Extract the [x, y] coordinate from the center of the cell holding the provided text.  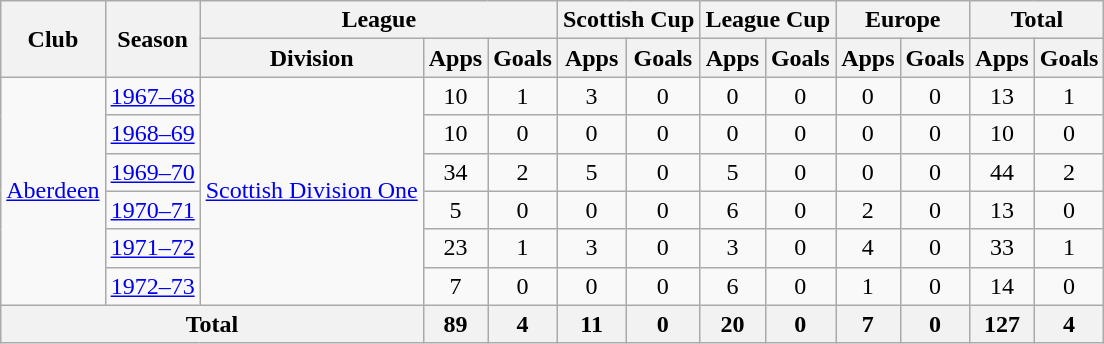
1969–70 [152, 172]
League [378, 20]
34 [455, 172]
Club [53, 39]
Scottish Cup [628, 20]
Season [152, 39]
33 [1002, 248]
44 [1002, 172]
Europe [903, 20]
14 [1002, 286]
11 [591, 324]
23 [455, 248]
89 [455, 324]
1970–71 [152, 210]
1967–68 [152, 96]
1968–69 [152, 134]
20 [732, 324]
League Cup [768, 20]
1971–72 [152, 248]
1972–73 [152, 286]
Scottish Division One [312, 191]
Division [312, 58]
127 [1002, 324]
Aberdeen [53, 191]
